Determine the (x, y) coordinate at the center of the cell enclosing the given text.  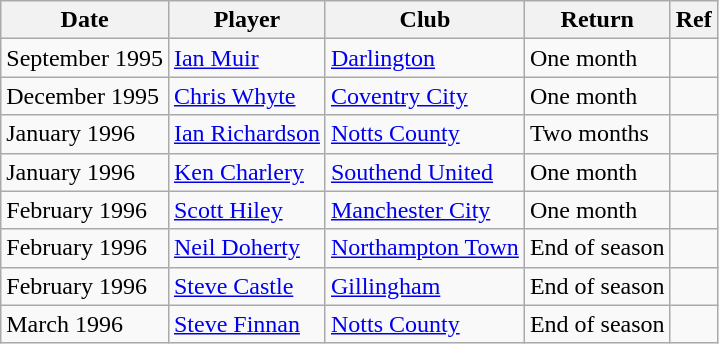
September 1995 (85, 58)
Chris Whyte (246, 96)
Neil Doherty (246, 248)
December 1995 (85, 96)
Scott Hiley (246, 210)
Darlington (424, 58)
Steve Castle (246, 286)
Gillingham (424, 286)
Player (246, 20)
March 1996 (85, 324)
Ken Charlery (246, 172)
Steve Finnan (246, 324)
Ian Richardson (246, 134)
Coventry City (424, 96)
Manchester City (424, 210)
Ian Muir (246, 58)
Northampton Town (424, 248)
Club (424, 20)
Return (597, 20)
Two months (597, 134)
Date (85, 20)
Ref (694, 20)
Southend United (424, 172)
